Scan for the cell matching the given text and deliver its (x, y) coordinate at center. 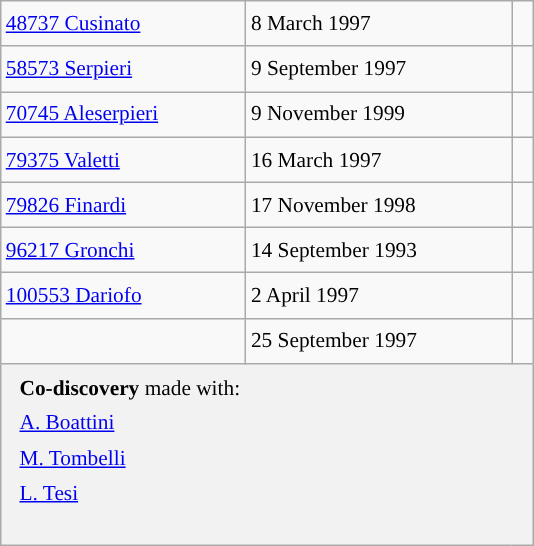
79826 Finardi (124, 204)
16 March 1997 (379, 160)
96217 Gronchi (124, 250)
79375 Valetti (124, 160)
25 September 1997 (379, 340)
Co-discovery made with: A. Boattini M. Tombelli L. Tesi (267, 454)
48737 Cusinato (124, 24)
14 September 1993 (379, 250)
9 September 1997 (379, 68)
8 March 1997 (379, 24)
100553 Dariofo (124, 296)
2 April 1997 (379, 296)
70745 Aleserpieri (124, 114)
9 November 1999 (379, 114)
17 November 1998 (379, 204)
58573 Serpieri (124, 68)
